Scan for the cell matching the given text and deliver its [X, Y] coordinate at center. 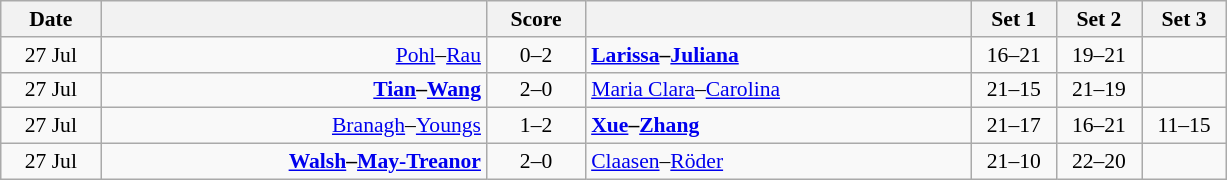
1–2 [536, 126]
21–17 [1014, 126]
Score [536, 19]
Tian–Wang [294, 90]
11–15 [1184, 126]
Xue–Zhang [778, 126]
Set 3 [1184, 19]
Branagh–Youngs [294, 126]
Date [51, 19]
Walsh–May-Treanor [294, 162]
Set 1 [1014, 19]
Set 2 [1098, 19]
21–15 [1014, 90]
Claasen–Röder [778, 162]
Maria Clara–Carolina [778, 90]
0–2 [536, 55]
19–21 [1098, 55]
21–10 [1014, 162]
22–20 [1098, 162]
21–19 [1098, 90]
Pohl–Rau [294, 55]
Larissa–Juliana [778, 55]
